Determine the (X, Y) coordinate at the center of the cell enclosing the given text.  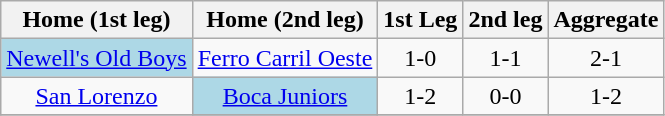
Ferro Carril Oeste (285, 58)
San Lorenzo (96, 96)
Home (2nd leg) (285, 20)
Home (1st leg) (96, 20)
Boca Juniors (285, 96)
0-0 (506, 96)
1st Leg (420, 20)
2-1 (606, 58)
1-1 (506, 58)
2nd leg (506, 20)
1-0 (420, 58)
Aggregate (606, 20)
Newell's Old Boys (96, 58)
